Provide the (x, y) coordinate of the cell's center where the given text is located.  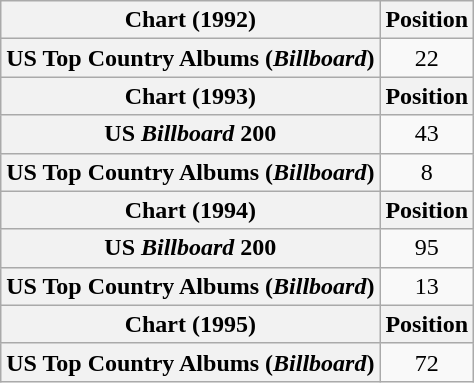
43 (427, 134)
Chart (1995) (190, 324)
Chart (1992) (190, 20)
Chart (1993) (190, 96)
22 (427, 58)
95 (427, 248)
Chart (1994) (190, 210)
72 (427, 362)
13 (427, 286)
8 (427, 172)
